Extract the (x, y) coordinate from the center of the cell holding the provided text.  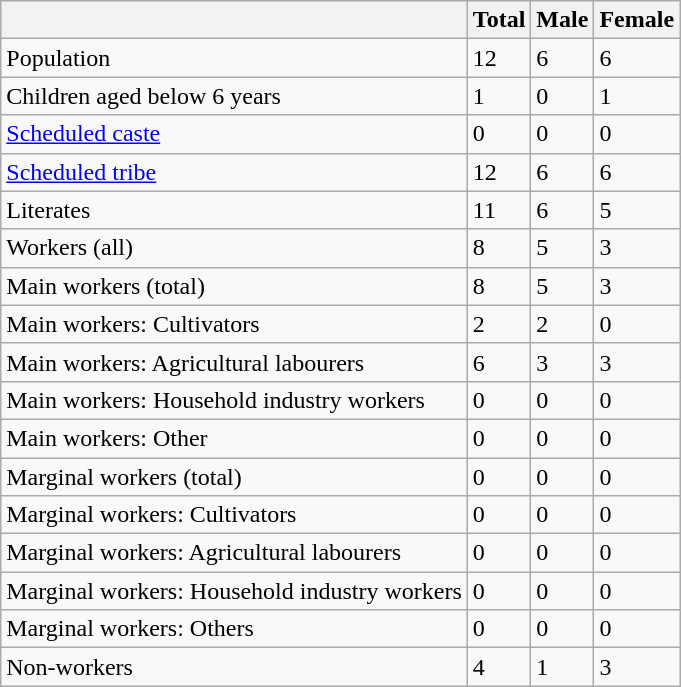
Literates (234, 210)
Marginal workers: Cultivators (234, 515)
Main workers (total) (234, 286)
Main workers: Agricultural labourers (234, 362)
Workers (all) (234, 248)
Marginal workers: Others (234, 629)
Scheduled caste (234, 134)
Male (562, 20)
Children aged below 6 years (234, 96)
4 (499, 667)
Population (234, 58)
Marginal workers (total) (234, 477)
Female (637, 20)
Scheduled tribe (234, 172)
11 (499, 210)
Marginal workers: Household industry workers (234, 591)
Marginal workers: Agricultural labourers (234, 553)
Main workers: Cultivators (234, 324)
Non-workers (234, 667)
Main workers: Other (234, 438)
Total (499, 20)
Main workers: Household industry workers (234, 400)
